Search for the cell housing the specified text and yield its [X, Y] center coordinate. 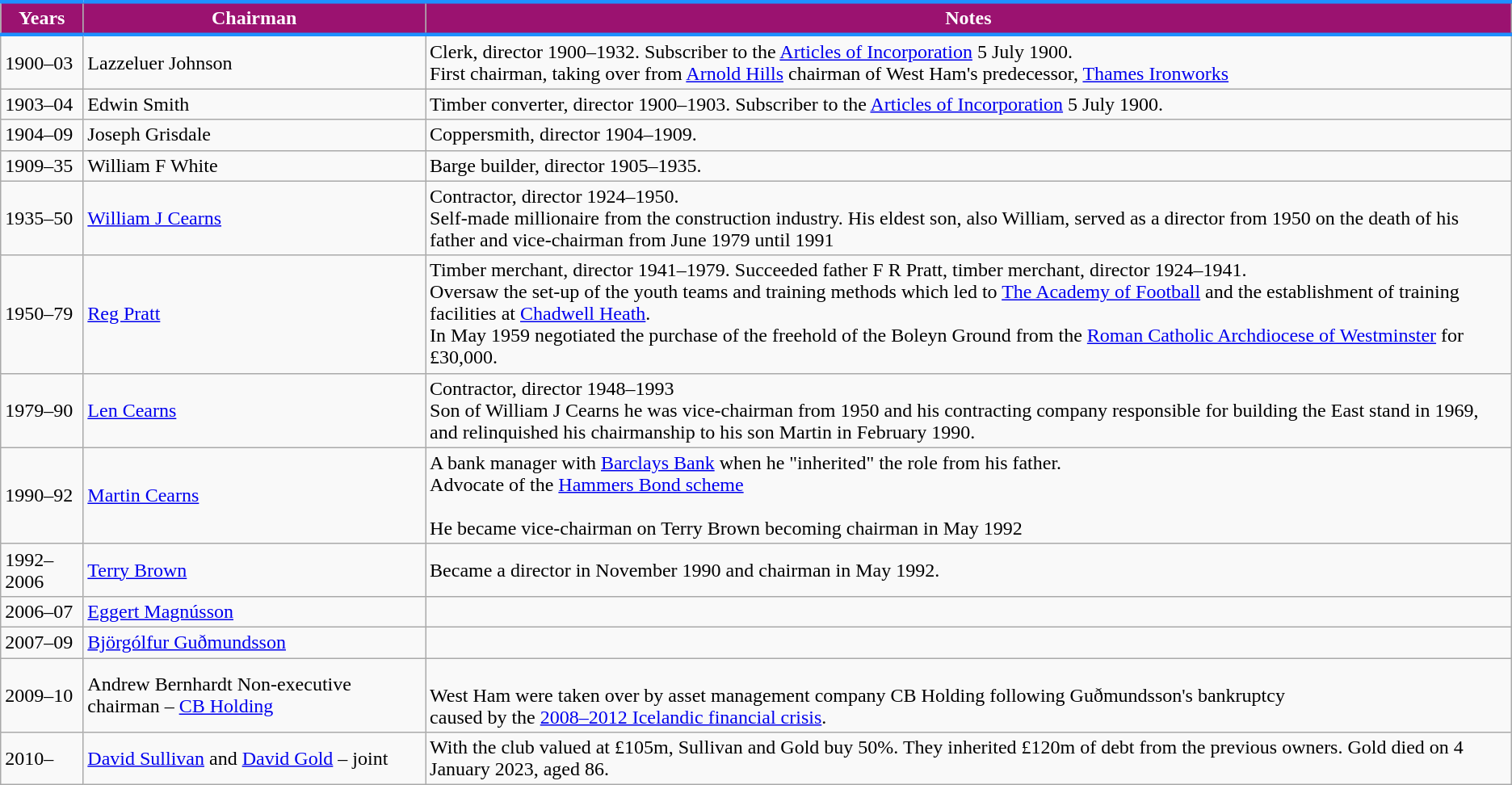
2006–07 [42, 611]
William J Cearns [254, 218]
William F White [254, 166]
Notes [969, 18]
Chairman [254, 18]
Terry Brown [254, 570]
1935–50 [42, 218]
1903–04 [42, 104]
Len Cearns [254, 410]
2009–10 [42, 695]
1900–03 [42, 61]
Martin Cearns [254, 496]
David Sullivan and David Gold – joint [254, 759]
Coppersmith, director 1904–1909. [969, 135]
Became a director in November 1990 and chairman in May 1992. [969, 570]
Reg Pratt [254, 314]
1992–2006 [42, 570]
2010– [42, 759]
Björgólfur Guðmundsson [254, 642]
1950–79 [42, 314]
Lazzeluer Johnson [254, 61]
1909–35 [42, 166]
Timber converter, director 1900–1903. Subscriber to the Articles of Incorporation 5 July 1900. [969, 104]
2007–09 [42, 642]
1990–92 [42, 496]
Andrew Bernhardt Non-executive chairman – CB Holding [254, 695]
1904–09 [42, 135]
Years [42, 18]
1979–90 [42, 410]
Joseph Grisdale [254, 135]
Edwin Smith [254, 104]
Barge builder, director 1905–1935. [969, 166]
Eggert Magnússon [254, 611]
